For the text-containing cell, return its midpoint in [x, y] coordinate format. 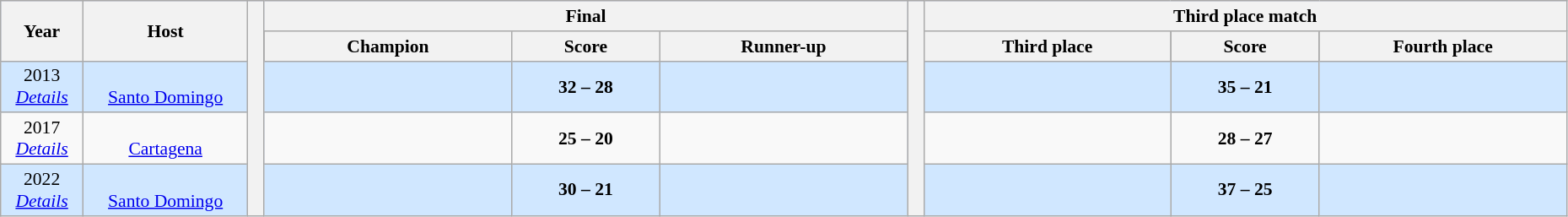
2013Details [42, 86]
Final [585, 16]
Host [165, 30]
37 – 25 [1245, 191]
25 – 20 [586, 138]
Third place [1048, 46]
32 – 28 [586, 86]
Cartagena [165, 138]
Third place match [1245, 16]
Runner-up [783, 46]
Fourth place [1442, 46]
2017Details [42, 138]
30 – 21 [586, 191]
2022Details [42, 191]
Champion [388, 46]
28 – 27 [1245, 138]
35 – 21 [1245, 86]
Year [42, 30]
